Output the [X, Y] coordinate of the center of the cell containing the given text.  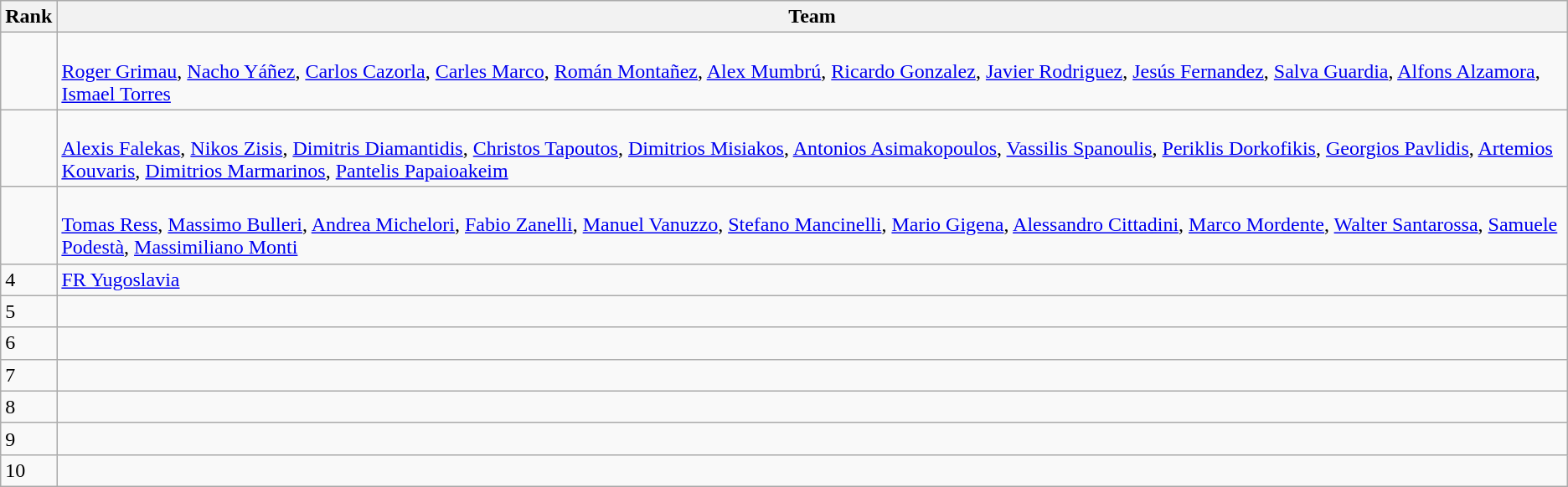
FR Yugoslavia [812, 279]
6 [28, 343]
Team [812, 17]
10 [28, 470]
7 [28, 375]
9 [28, 438]
Rank [28, 17]
8 [28, 407]
4 [28, 279]
5 [28, 311]
